Provide the [x, y] coordinate of the cell's center where the given text is located.  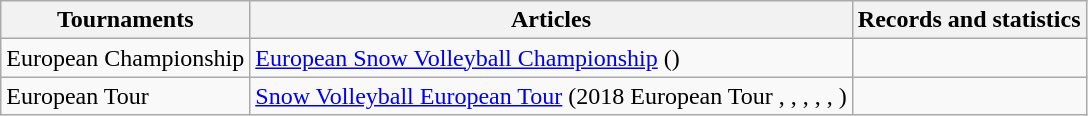
European Snow Volleyball Championship () [552, 58]
Snow Volleyball European Tour (2018 European Tour , , , , , ) [552, 96]
Records and statistics [969, 20]
Tournaments [126, 20]
European Championship [126, 58]
Articles [552, 20]
European Tour [126, 96]
